Output the [X, Y] coordinate of the center of the cell containing the given text.  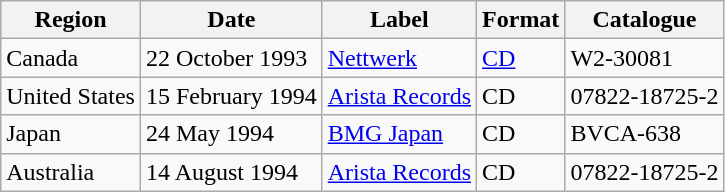
Australia [71, 172]
BMG Japan [399, 134]
15 February 1994 [231, 96]
Label [399, 20]
W2-30081 [644, 58]
United States [71, 96]
BVCA-638 [644, 134]
22 October 1993 [231, 58]
Canada [71, 58]
Nettwerk [399, 58]
Region [71, 20]
14 August 1994 [231, 172]
Catalogue [644, 20]
Japan [71, 134]
Date [231, 20]
24 May 1994 [231, 134]
Format [521, 20]
